From the cell containing the given text, extract its center point as [X, Y] coordinate. 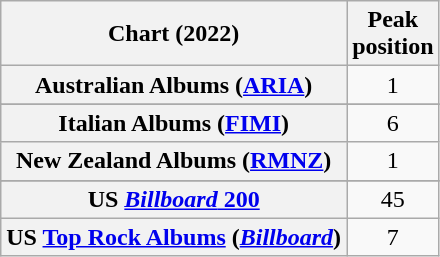
7 [393, 237]
45 [393, 199]
Chart (2022) [174, 34]
Australian Albums (ARIA) [174, 85]
6 [393, 123]
US Top Rock Albums (Billboard) [174, 237]
Peakposition [393, 34]
Italian Albums (FIMI) [174, 123]
New Zealand Albums (RMNZ) [174, 161]
US Billboard 200 [174, 199]
